Extract the [x, y] coordinate from the center of the cell holding the provided text.  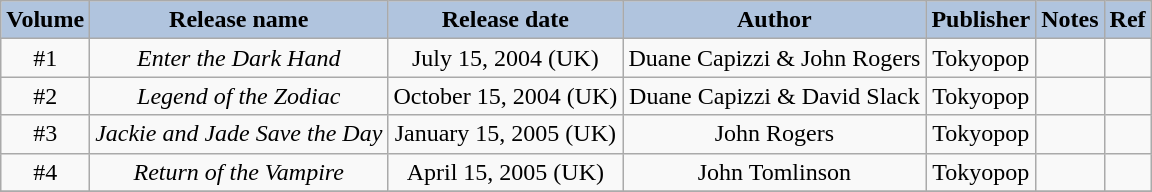
Duane Capizzi & David Slack [774, 96]
Enter the Dark Hand [239, 58]
October 15, 2004 (UK) [506, 96]
#1 [46, 58]
Author [774, 20]
John Tomlinson [774, 172]
Release date [506, 20]
Legend of the Zodiac [239, 96]
Ref [1128, 20]
#3 [46, 134]
Jackie and Jade Save the Day [239, 134]
John Rogers [774, 134]
#4 [46, 172]
#2 [46, 96]
Volume [46, 20]
January 15, 2005 (UK) [506, 134]
Release name [239, 20]
Notes [1070, 20]
Publisher [981, 20]
April 15, 2005 (UK) [506, 172]
July 15, 2004 (UK) [506, 58]
Return of the Vampire [239, 172]
Duane Capizzi & John Rogers [774, 58]
